Pinpoint the cell where the given text exists, returning its (x, y) midpoint coordinate. 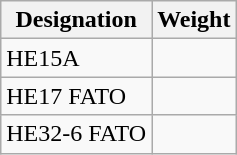
HE15A (76, 58)
Designation (76, 20)
HE32-6 FATO (76, 134)
Weight (194, 20)
HE17 FATO (76, 96)
